Find where the given text appears and provide that cell's center as (X, Y) coordinate. 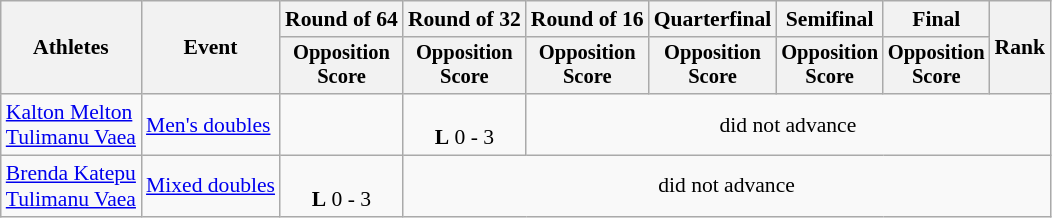
Mixed doubles (210, 186)
Round of 64 (342, 19)
Round of 32 (464, 19)
Quarterfinal (713, 19)
Kalton MeltonTulimanu Vaea (71, 124)
Event (210, 48)
Brenda KatepuTulimanu Vaea (71, 186)
Men's doubles (210, 124)
Athletes (71, 48)
Rank (1020, 48)
Semifinal (830, 19)
Round of 16 (588, 19)
Final (936, 19)
